Return [x, y] of the center of cell containing provided text 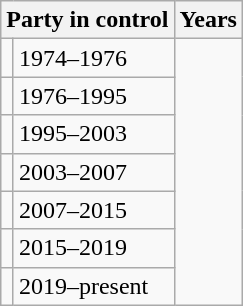
2019–present [94, 286]
1976–1995 [94, 96]
Party in control [88, 20]
2015–2019 [94, 248]
1974–1976 [94, 58]
Years [208, 20]
2003–2007 [94, 172]
1995–2003 [94, 134]
2007–2015 [94, 210]
